Identify which cell holds the provided text, then report its (X, Y) central coordinate. 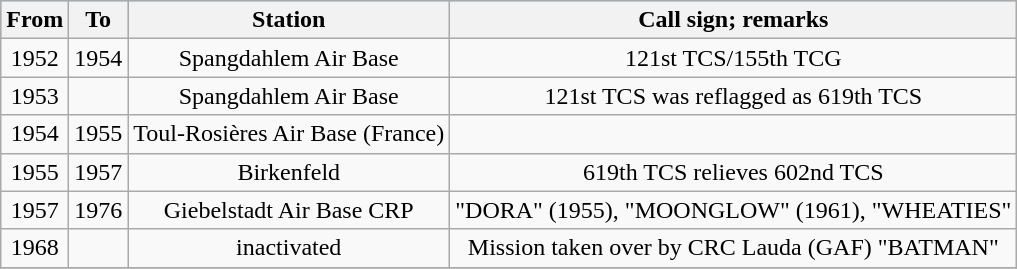
From (35, 20)
1953 (35, 96)
1976 (98, 210)
619th TCS relieves 602nd TCS (734, 172)
Call sign; remarks (734, 20)
Giebelstadt Air Base CRP (289, 210)
1952 (35, 58)
Birkenfeld (289, 172)
Station (289, 20)
121st TCS/155th TCG (734, 58)
Mission taken over by CRC Lauda (GAF) "BATMAN" (734, 248)
Toul-Rosières Air Base (France) (289, 134)
121st TCS was reflagged as 619th TCS (734, 96)
1968 (35, 248)
inactivated (289, 248)
To (98, 20)
"DORA" (1955), "MOONGLOW" (1961), "WHEATIES" (734, 210)
